Extract the [x, y] coordinate from the center of the cell holding the provided text.  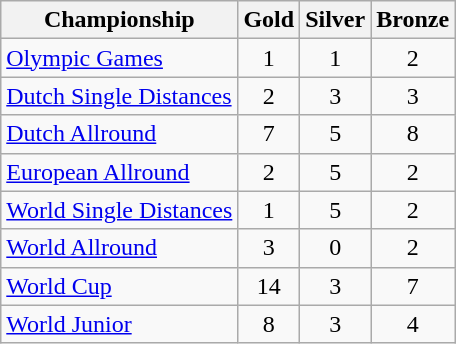
Bronze [413, 20]
Silver [336, 20]
Dutch Single Distances [120, 96]
World Allround [120, 248]
World Cup [120, 286]
World Junior [120, 324]
European Allround [120, 172]
Gold [269, 20]
World Single Distances [120, 210]
Olympic Games [120, 58]
0 [336, 248]
Championship [120, 20]
4 [413, 324]
14 [269, 286]
Dutch Allround [120, 134]
